Identify which cell holds the provided text, then report its (X, Y) central coordinate. 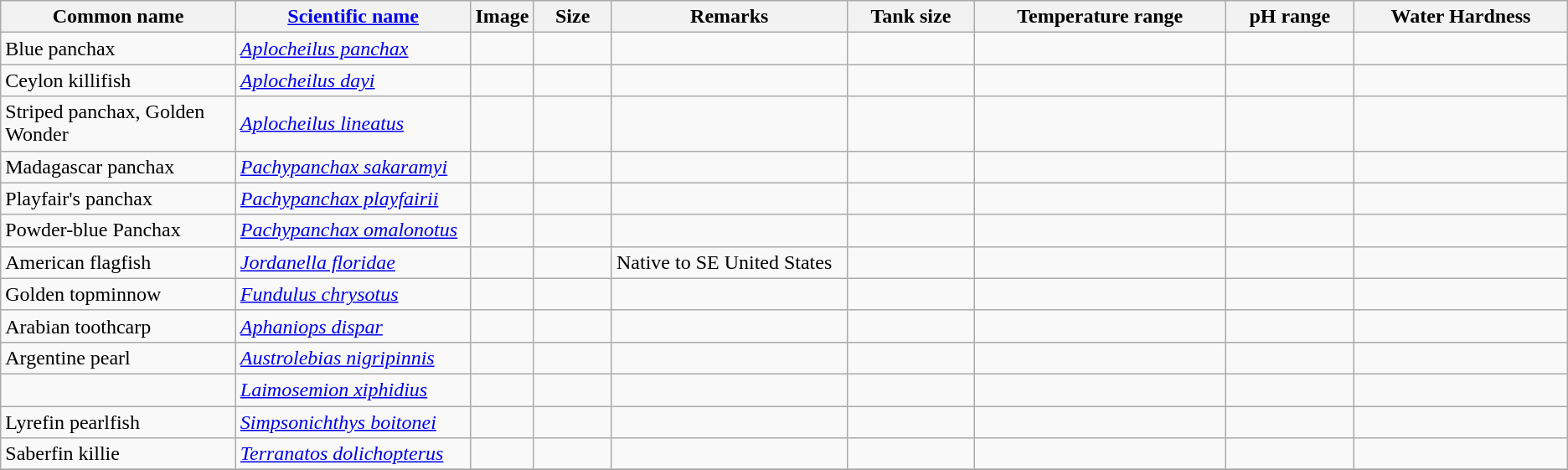
Image (503, 17)
Jordanella floridae (353, 262)
Powder-blue Panchax (119, 230)
Playfair's panchax (119, 199)
Aplocheilus lineatus (353, 124)
Pachypanchax playfairii (353, 199)
Arabian toothcarp (119, 326)
Common name (119, 17)
Pachypanchax omalonotus (353, 230)
pH range (1290, 17)
Striped panchax, Golden Wonder (119, 124)
Lyrefin pearlfish (119, 421)
Pachypanchax sakaramyi (353, 167)
Madagascar panchax (119, 167)
Simpsonichthys boitonei (353, 421)
Aplocheilus panchax (353, 49)
Fundulus chrysotus (353, 294)
Austrolebias nigripinnis (353, 358)
Scientific name (353, 17)
Water Hardness (1461, 17)
Laimosemion xiphidius (353, 390)
Size (573, 17)
Saberfin killie (119, 454)
Blue panchax (119, 49)
Aphaniops dispar (353, 326)
Ceylon killifish (119, 80)
Argentine pearl (119, 358)
Temperature range (1101, 17)
Remarks (729, 17)
Native to SE United States (729, 262)
American flagfish (119, 262)
Golden topminnow (119, 294)
Aplocheilus dayi (353, 80)
Terranatos dolichopterus (353, 454)
Tank size (911, 17)
